Return the [X, Y] coordinate for the center point of the cell that contains the specified text.  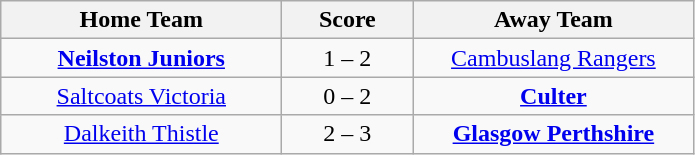
Dalkeith Thistle [142, 134]
Home Team [142, 20]
Culter [554, 96]
Saltcoats Victoria [142, 96]
Score [348, 20]
Glasgow Perthshire [554, 134]
Neilston Juniors [142, 58]
Cambuslang Rangers [554, 58]
0 – 2 [348, 96]
1 – 2 [348, 58]
2 – 3 [348, 134]
Away Team [554, 20]
